Pinpoint the cell where the given text exists, returning its [X, Y] midpoint coordinate. 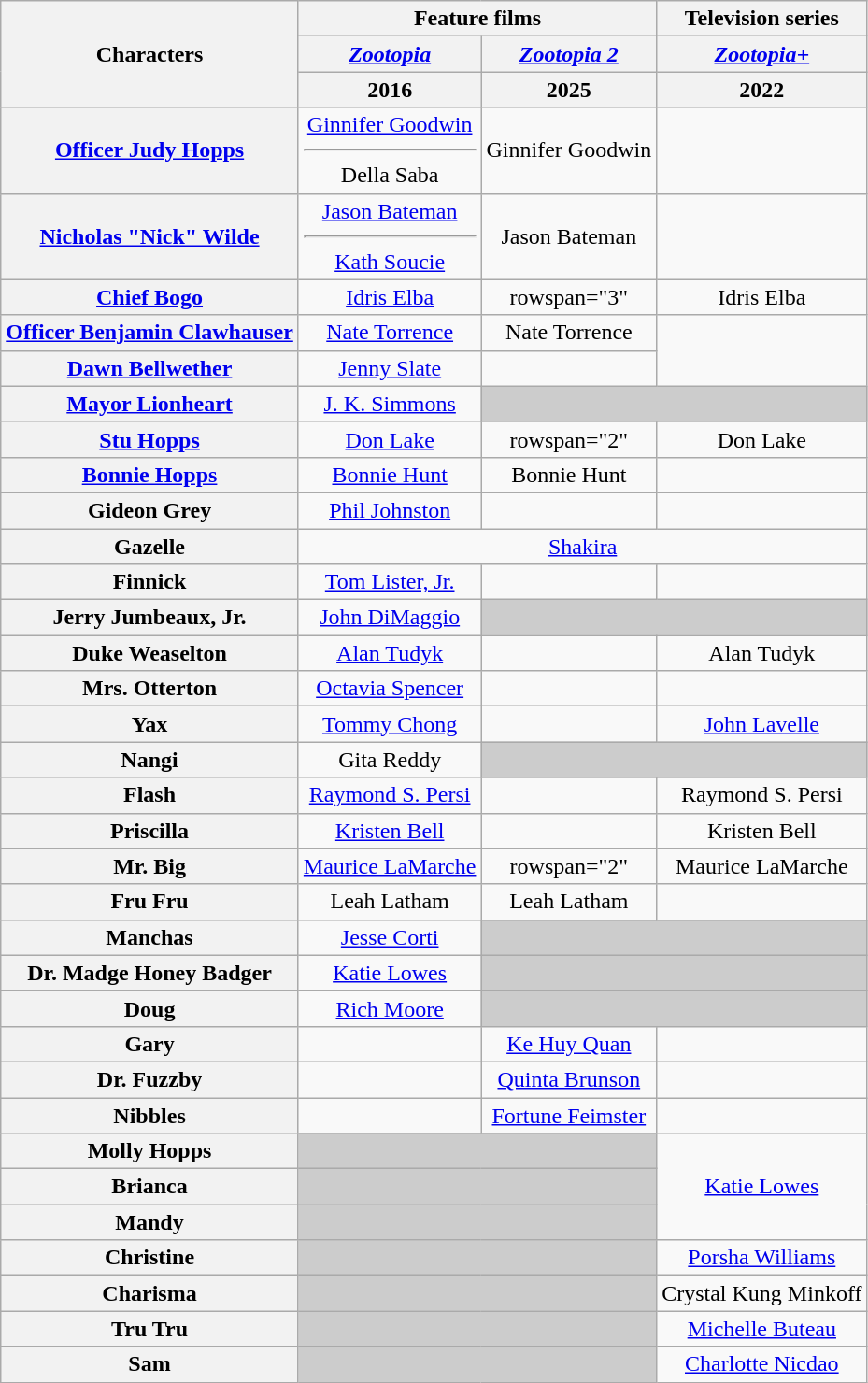
Jesse Corti [390, 937]
Octavia Spencer [390, 689]
Television series [762, 19]
Chief Bogo [149, 297]
Characters [149, 54]
Ginnifer Goodwin [569, 150]
Fru Fru [149, 902]
Christine [149, 1258]
Porsha Williams [762, 1258]
Rich Moore [390, 1008]
2025 [569, 90]
Officer Judy Hopps [149, 150]
Duke Weaselton [149, 653]
Charisma [149, 1293]
Finnick [149, 582]
Mrs. Otterton [149, 689]
Gary [149, 1044]
Officer Benjamin Clawhauser [149, 333]
Stu Hopps [149, 439]
Jenny Slate [390, 368]
J. K. Simmons [390, 404]
Zootopia [390, 54]
Ke Huy Quan [569, 1044]
Mr. Big [149, 866]
Sam [149, 1364]
Dawn Bellwether [149, 368]
Charlotte Nicdao [762, 1364]
Zootopia+ [762, 54]
Priscilla [149, 831]
Mandy [149, 1222]
Tommy Chong [390, 724]
Doug [149, 1008]
Shakira [583, 547]
2016 [390, 90]
Jerry Jumbeaux, Jr. [149, 618]
Jason BatemanKath Soucie [390, 236]
Dr. Fuzzby [149, 1079]
John Lavelle [762, 724]
Bonnie Hopps [149, 475]
John DiMaggio [390, 618]
Mayor Lionheart [149, 404]
Molly Hopps [149, 1151]
Yax [149, 724]
Nicholas "Nick" Wilde [149, 236]
Quinta Brunson [569, 1079]
Nangi [149, 760]
Nibbles [149, 1115]
rowspan="3" [569, 297]
Michelle Buteau [762, 1329]
Feature films [477, 19]
Crystal Kung Minkoff [762, 1293]
Gita Reddy [390, 760]
Dr. Madge Honey Badger [149, 973]
Phil Johnston [390, 510]
Manchas [149, 937]
Flash [149, 795]
Tru Tru [149, 1329]
Zootopia 2 [569, 54]
Gideon Grey [149, 510]
Tom Lister, Jr. [390, 582]
Ginnifer GoodwinDella Saba [390, 150]
2022 [762, 90]
Gazelle [149, 547]
Fortune Feimster [569, 1115]
Brianca [149, 1187]
Jason Bateman [569, 236]
